Pinpoint the cell where the given text exists, returning its [X, Y] midpoint coordinate. 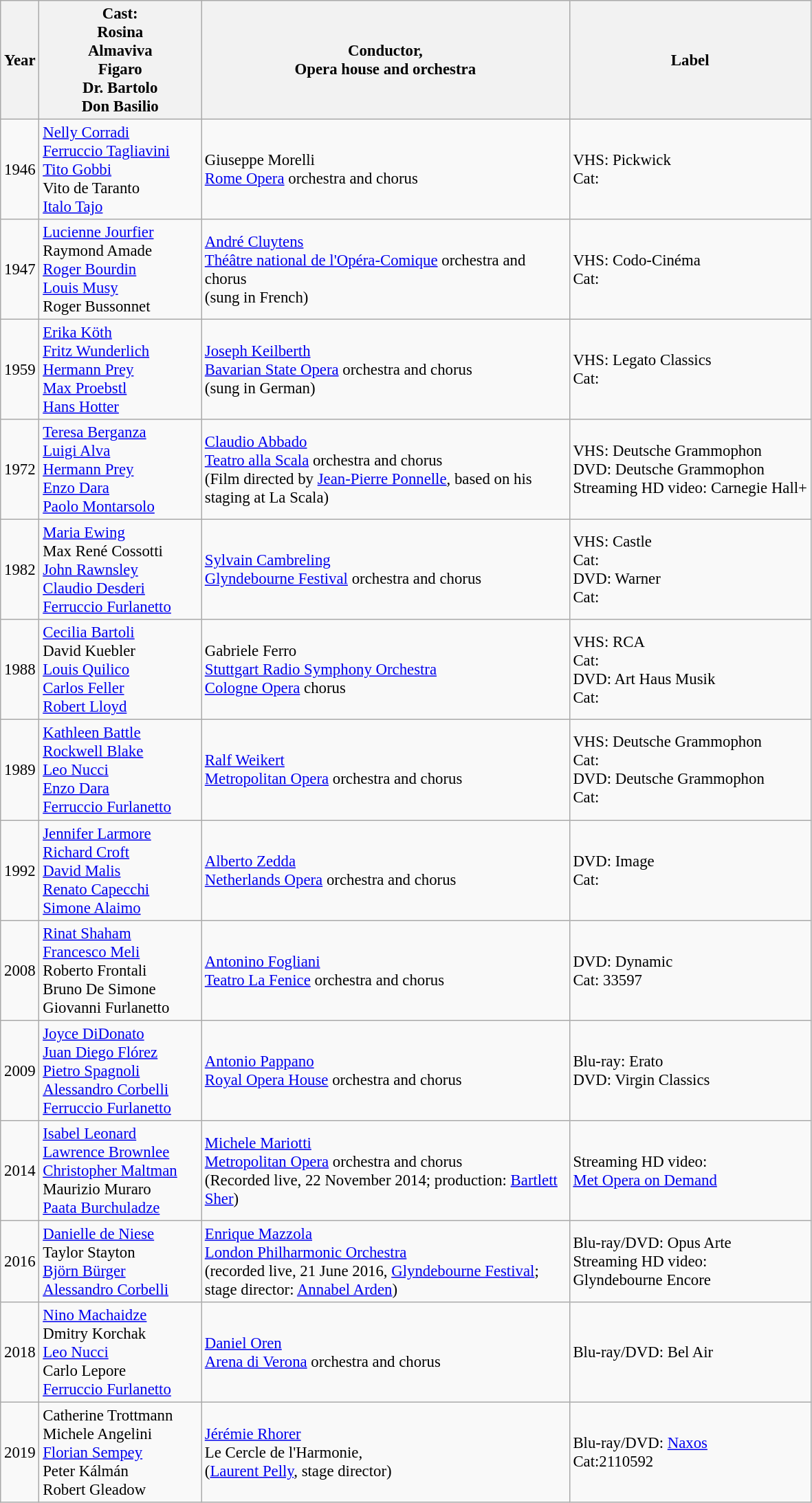
Teresa BerganzaLuigi AlvaHermann PreyEnzo DaraPaolo Montarsolo [120, 470]
Sylvain CambrelingGlyndebourne Festival orchestra and chorus [385, 570]
Erika KöthFritz WunderlichHermann PreyMax ProebstlHans Hotter [120, 370]
1959 [20, 370]
Label [690, 61]
Daniel OrenArena di Verona orchestra and chorus [385, 1352]
2009 [20, 1071]
Alberto ZeddaNetherlands Opera orchestra and chorus [385, 870]
2014 [20, 1170]
1972 [20, 470]
2018 [20, 1352]
Giuseppe MorelliRome Opera orchestra and chorus [385, 170]
Michele MariottiMetropolitan Opera orchestra and chorus(Recorded live, 22 November 2014; production: Bartlett Sher) [385, 1170]
1992 [20, 870]
Rinat ShahamFrancesco MeliRoberto FrontaliBruno De SimoneGiovanni Furlanetto [120, 970]
Year [20, 61]
Jérémie RhorerLe Cercle de l'Harmonie,(Laurent Pelly, stage director) [385, 1452]
Isabel LeonardLawrence BrownleeChristopher MaltmanMaurizio MuraroPaata Burchuladze [120, 1170]
2019 [20, 1452]
Kathleen BattleRockwell BlakeLeo NucciEnzo DaraFerruccio Furlanetto [120, 770]
Antonino FoglianiTeatro La Fenice orchestra and chorus [385, 970]
Lucienne JourfierRaymond AmadeRoger BourdinLouis MusyRoger Bussonnet [120, 270]
1988 [20, 670]
Enrique MazzolaLondon Philharmonic Orchestra(recorded live, 21 June 2016, Glyndebourne Festival; stage director: Annabel Arden) [385, 1261]
Blu-ray/DVD: Opus ArteStreaming HD video:Glyndebourne Encore [690, 1261]
VHS: Deutsche GrammophonCat: DVD: Deutsche GrammophonCat: [690, 770]
VHS: CastleCat: DVD: WarnerCat: [690, 570]
Catherine TrottmannMichele AngeliniFlorian SempeyPeter KálmánRobert Gleadow [120, 1452]
VHS: RCACat: DVD: Art Haus MusikCat: [690, 670]
Blu-ray/DVD: NaxosCat:2110592 [690, 1452]
VHS: Legato ClassicsCat: [690, 370]
Nino MachaidzeDmitry KorchakLeo NucciCarlo LeporeFerruccio Furlanetto [120, 1352]
Cast:RosinaAlmavivaFigaroDr. BartoloDon Basilio [120, 61]
VHS: PickwickCat: [690, 170]
1947 [20, 270]
Claudio AbbadoTeatro alla Scala orchestra and chorus(Film directed by Jean-Pierre Ponnelle, based on his staging at La Scala) [385, 470]
Antonio PappanoRoyal Opera House orchestra and chorus [385, 1071]
2008 [20, 970]
Joseph KeilberthBavarian State Opera orchestra and chorus(sung in German) [385, 370]
Blu-ray/DVD: Bel Air [690, 1352]
André CluytensThéâtre national de l'Opéra-Comique orchestra and chorus(sung in French) [385, 270]
Cecilia BartoliDavid KueblerLouis QuilicoCarlos FellerRobert Lloyd [120, 670]
Joyce DiDonatoJuan Diego FlórezPietro SpagnoliAlessandro CorbelliFerruccio Furlanetto [120, 1071]
Danielle de NieseTaylor StaytonBjörn BürgerAlessandro Corbelli [120, 1261]
Streaming HD video:Met Opera on Demand [690, 1170]
VHS: Codo-CinémaCat: [690, 270]
Nelly CorradiFerruccio TagliaviniTito GobbiVito de TarantoItalo Tajo [120, 170]
1946 [20, 170]
DVD: DynamicCat: 33597 [690, 970]
DVD: ImageCat: [690, 870]
Jennifer LarmoreRichard CroftDavid MalisRenato CapecchiSimone Alaimo [120, 870]
2016 [20, 1261]
1982 [20, 570]
Maria EwingMax René CossottiJohn RawnsleyClaudio DesderiFerruccio Furlanetto [120, 570]
1989 [20, 770]
Blu-ray: EratoDVD: Virgin Classics [690, 1071]
VHS: Deutsche GrammophonDVD: Deutsche GrammophonStreaming HD video: Carnegie Hall+ [690, 470]
Conductor,Opera house and orchestra [385, 61]
Ralf WeikertMetropolitan Opera orchestra and chorus [385, 770]
Gabriele FerroStuttgart Radio Symphony OrchestraCologne Opera chorus [385, 670]
